Scan for the cell matching the given text and deliver its [X, Y] coordinate at center. 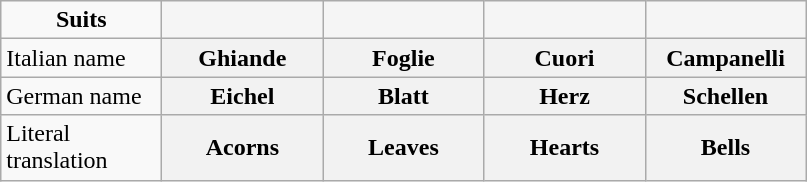
Herz [564, 96]
Leaves [404, 148]
Cuori [564, 58]
Campanelli [726, 58]
German name [82, 96]
Italian name [82, 58]
Eichel [242, 96]
Bells [726, 148]
Acorns [242, 148]
Ghiande [242, 58]
Schellen [726, 96]
Hearts [564, 148]
Blatt [404, 96]
Foglie [404, 58]
Suits [82, 20]
Literal translation [82, 148]
